For the text-containing cell, return its midpoint in [X, Y] coordinate format. 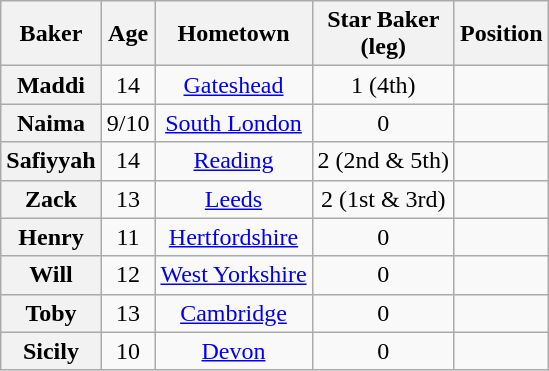
Maddi [51, 85]
Safiyyah [51, 161]
West Yorkshire [234, 275]
Hertfordshire [234, 237]
2 (1st & 3rd) [383, 199]
Zack [51, 199]
12 [128, 275]
Gateshead [234, 85]
Leeds [234, 199]
Hometown [234, 34]
South London [234, 123]
10 [128, 351]
Devon [234, 351]
Toby [51, 313]
Cambridge [234, 313]
Baker [51, 34]
Sicily [51, 351]
Henry [51, 237]
Reading [234, 161]
Star Baker(leg) [383, 34]
Naima [51, 123]
Position [501, 34]
Age [128, 34]
9/10 [128, 123]
1 (4th) [383, 85]
2 (2nd & 5th) [383, 161]
11 [128, 237]
Will [51, 275]
